Extract the [x, y] coordinate from the center of the cell holding the provided text.  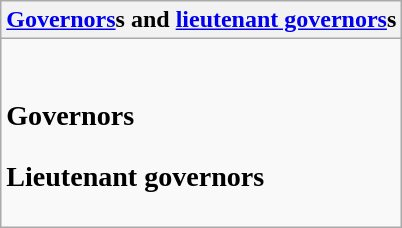
GovernorsLieutenant governors [202, 133]
Governorss and lieutenant governorss [202, 20]
